Provide the [x, y] coordinate of the cell's center where the given text is located.  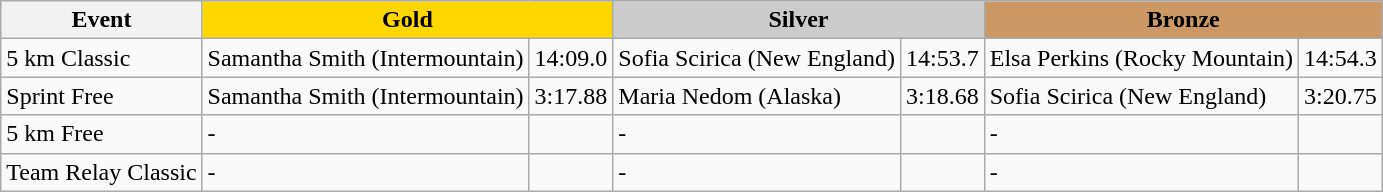
Gold [408, 20]
5 km Classic [102, 58]
Sprint Free [102, 96]
5 km Free [102, 134]
14:09.0 [571, 58]
3:18.68 [942, 96]
Silver [798, 20]
Elsa Perkins (Rocky Mountain) [1141, 58]
Event [102, 20]
3:17.88 [571, 96]
14:54.3 [1341, 58]
14:53.7 [942, 58]
Maria Nedom (Alaska) [757, 96]
3:20.75 [1341, 96]
Team Relay Classic [102, 172]
Bronze [1183, 20]
